Search for the cell housing the specified text and yield its (X, Y) center coordinate. 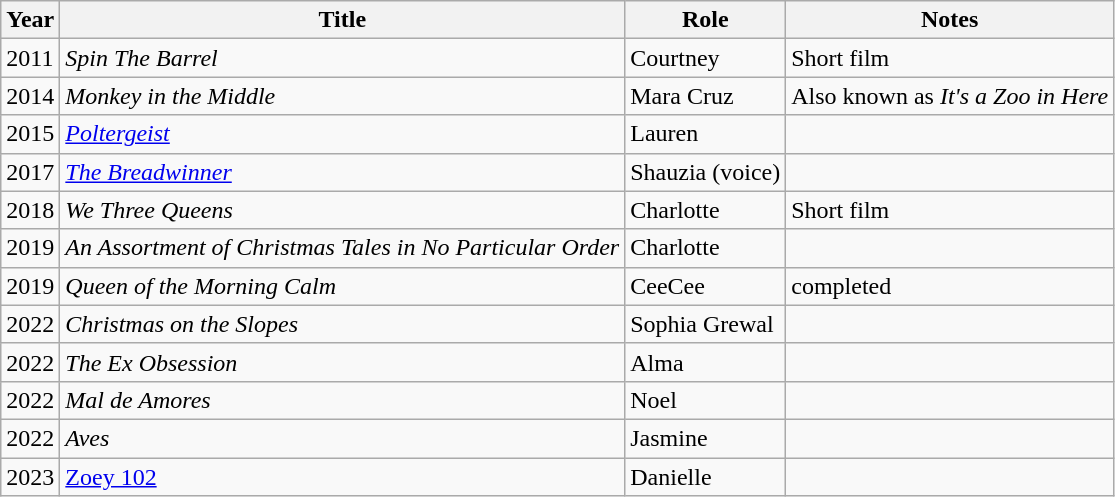
Queen of the Morning Calm (342, 286)
Danielle (706, 477)
2018 (30, 210)
Notes (950, 20)
Sophia Grewal (706, 324)
Mal de Amores (342, 400)
Spin The Barrel (342, 58)
Mara Cruz (706, 96)
Courtney (706, 58)
We Three Queens (342, 210)
2015 (30, 134)
The Ex Obsession (342, 362)
Jasmine (706, 438)
An Assortment of Christmas Tales in No Particular Order (342, 248)
Title (342, 20)
2023 (30, 477)
2014 (30, 96)
2017 (30, 172)
Role (706, 20)
Aves (342, 438)
Year (30, 20)
Also known as It's a Zoo in Here (950, 96)
Shauzia (voice) (706, 172)
2011 (30, 58)
Monkey in the Middle (342, 96)
completed (950, 286)
Poltergeist (342, 134)
The Breadwinner (342, 172)
CeeCee (706, 286)
Noel (706, 400)
Christmas on the Slopes (342, 324)
Lauren (706, 134)
Alma (706, 362)
Zoey 102 (342, 477)
